Scan for the cell matching the given text and deliver its [X, Y] coordinate at center. 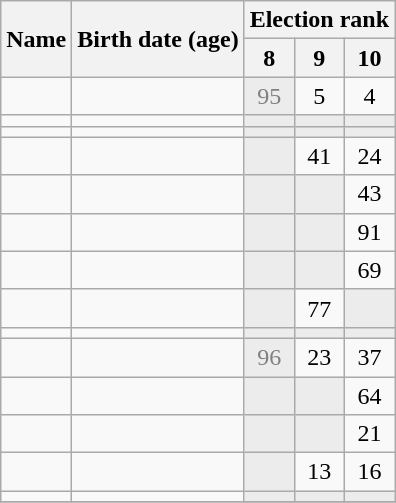
41 [319, 156]
24 [369, 156]
8 [269, 58]
Birth date (age) [158, 39]
9 [319, 58]
21 [369, 434]
Name [36, 39]
43 [369, 194]
16 [369, 472]
37 [369, 357]
69 [369, 270]
64 [369, 395]
91 [369, 232]
Election rank [319, 20]
95 [269, 96]
96 [269, 357]
4 [369, 96]
13 [319, 472]
10 [369, 58]
77 [319, 308]
23 [319, 357]
5 [319, 96]
